Scan for the cell matching the given text and deliver its [X, Y] coordinate at center. 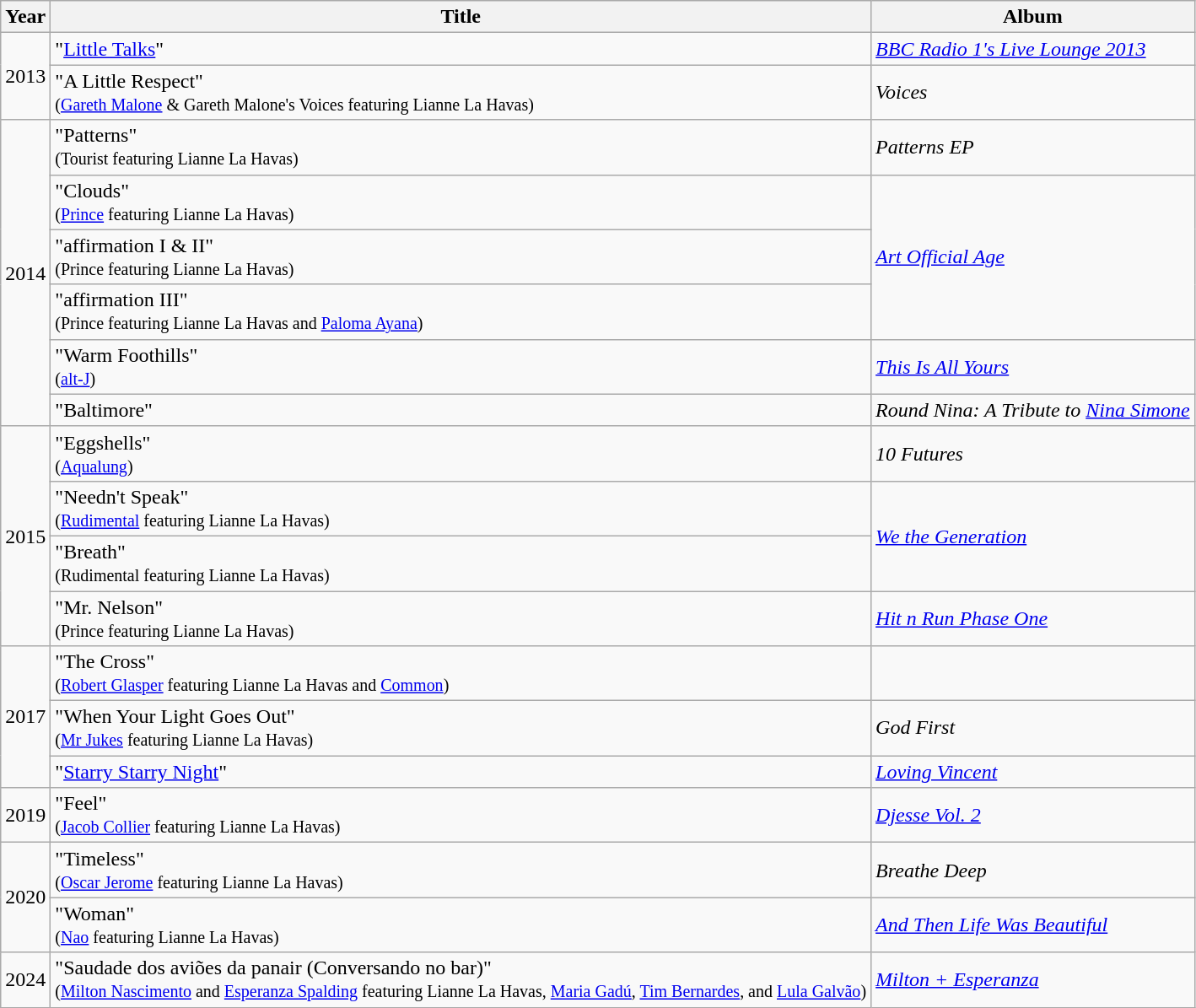
Breathe Deep [1033, 871]
God First [1033, 729]
Album [1033, 17]
"affirmation III"(Prince featuring Lianne La Havas and Paloma Ayana) [461, 312]
"Timeless"(Oscar Jerome featuring Lianne La Havas) [461, 871]
Milton + Esperanza [1033, 980]
We the Generation [1033, 536]
Hit n Run Phase One [1033, 617]
"Eggshells"(Aqualung) [461, 454]
10 Futures [1033, 454]
BBC Radio 1's Live Lounge 2013 [1033, 49]
2019 [25, 815]
"Starry Starry Night" [461, 772]
Loving Vincent [1033, 772]
"The Cross"(Robert Glasper featuring Lianne La Havas and Common) [461, 673]
"Clouds"(Prince featuring Lianne La Havas) [461, 202]
"A Little Respect"(Gareth Malone & Gareth Malone's Voices featuring Lianne La Havas) [461, 93]
2013 [25, 76]
2024 [25, 980]
"Mr. Nelson"(Prince featuring Lianne La Havas) [461, 617]
2014 [25, 273]
And Then Life Was Beautiful [1033, 924]
"Feel"(Jacob Collier featuring Lianne La Havas) [461, 815]
"When Your Light Goes Out"(Mr Jukes featuring Lianne La Havas) [461, 729]
"Little Talks" [461, 49]
"Breath"(Rudimental featuring Lianne La Havas) [461, 563]
"affirmation I & II"(Prince featuring Lianne La Havas) [461, 256]
"Patterns"(Tourist featuring Lianne La Havas) [461, 147]
"Warm Foothills"(alt-J) [461, 366]
"Baltimore" [461, 410]
"Woman"(Nao featuring Lianne La Havas) [461, 924]
This Is All Yours [1033, 366]
2015 [25, 536]
Year [25, 17]
Patterns EP [1033, 147]
Voices [1033, 93]
Art Official Age [1033, 256]
Djesse Vol. 2 [1033, 815]
Title [461, 17]
Round Nina: A Tribute to Nina Simone [1033, 410]
2020 [25, 897]
"Needn't Speak"(Rudimental featuring Lianne La Havas) [461, 508]
2017 [25, 717]
